Detect which cell encompasses the target text, then output its [x, y] center coordinate. 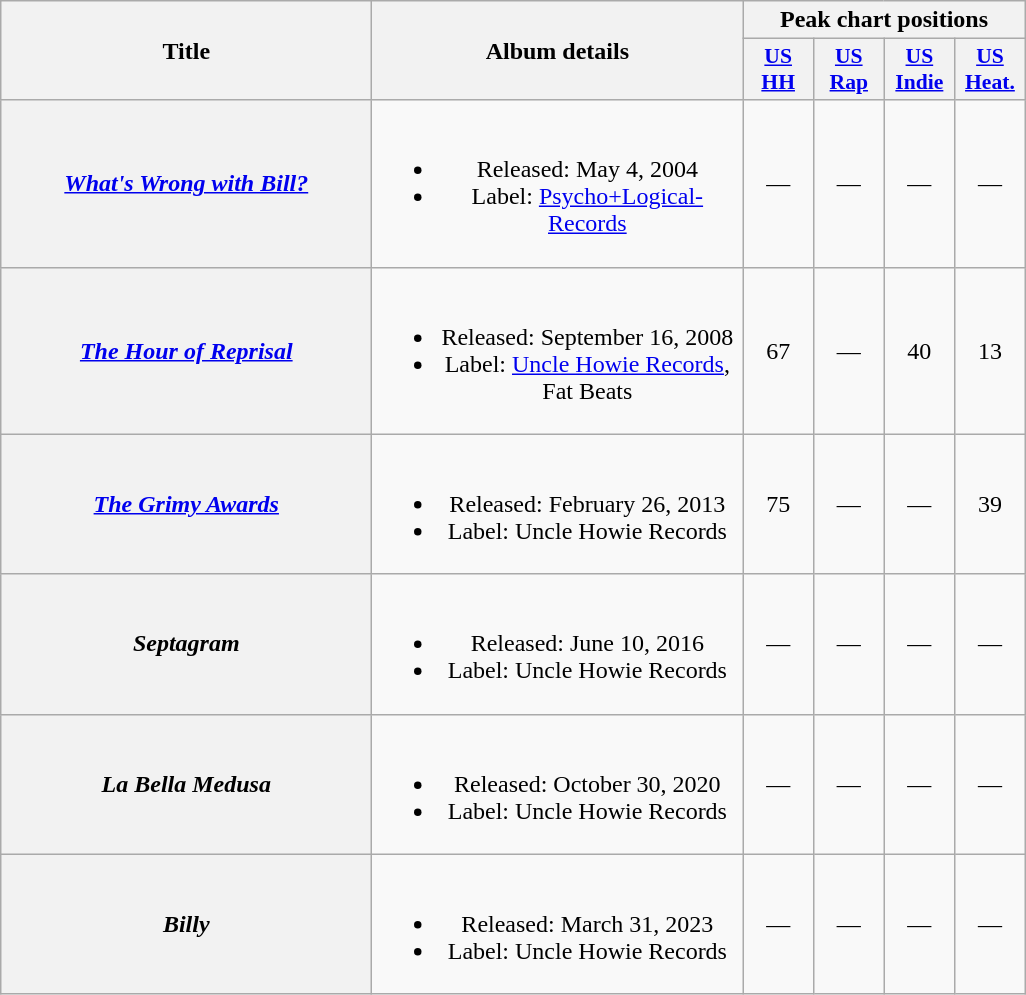
Billy [186, 924]
Released: June 10, 2016Label: Uncle Howie Records [558, 644]
US Rap [848, 70]
Released: May 4, 2004Label: Psycho+Logical-Records [558, 184]
Peak chart positions [884, 20]
US Heat. [990, 70]
39 [990, 504]
The Hour of Reprisal [186, 350]
Released: March 31, 2023Label: Uncle Howie Records [558, 924]
75 [778, 504]
Septagram [186, 644]
La Bella Medusa [186, 784]
What's Wrong with Bill? [186, 184]
Released: September 16, 2008Label: Uncle Howie Records, Fat Beats [558, 350]
Title [186, 50]
US HH [778, 70]
Album details [558, 50]
Released: February 26, 2013Label: Uncle Howie Records [558, 504]
40 [920, 350]
The Grimy Awards [186, 504]
67 [778, 350]
13 [990, 350]
US Indie [920, 70]
Released: October 30, 2020Label: Uncle Howie Records [558, 784]
